Find where the given text appears and provide that cell's center as [x, y] coordinate. 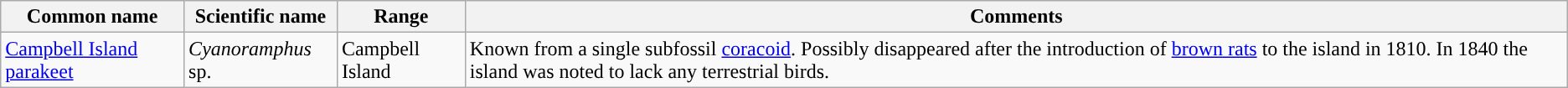
Range [400, 17]
Common name [92, 17]
Campbell Island [400, 60]
Comments [1016, 17]
Campbell Island parakeet [92, 60]
Scientific name [261, 17]
Cyanoramphus sp. [261, 60]
